Return the [x, y] coordinate for the center point of the cell that contains the specified text.  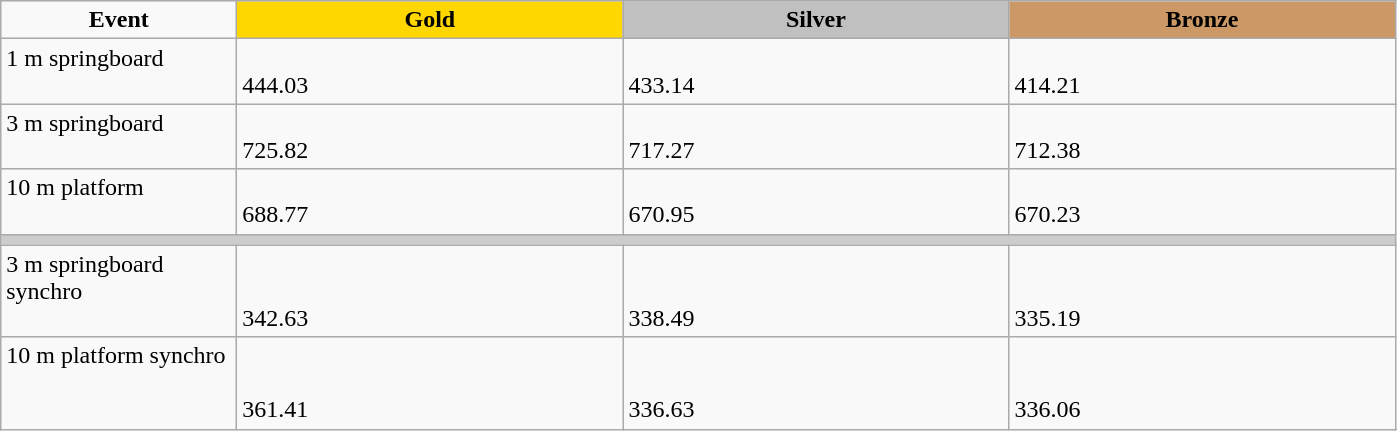
Bronze [1202, 20]
414.21 [1202, 72]
688.77 [430, 202]
10 m platform [119, 202]
10 m platform synchro [119, 383]
Event [119, 20]
Silver [816, 20]
Gold [430, 20]
712.38 [1202, 136]
444.03 [430, 72]
3 m springboard [119, 136]
336.63 [816, 383]
336.06 [1202, 383]
342.63 [430, 291]
433.14 [816, 72]
1 m springboard [119, 72]
361.41 [430, 383]
335.19 [1202, 291]
717.27 [816, 136]
338.49 [816, 291]
725.82 [430, 136]
670.23 [1202, 202]
670.95 [816, 202]
3 m springboard synchro [119, 291]
